From the cell containing the given text, extract its center point as (X, Y) coordinate. 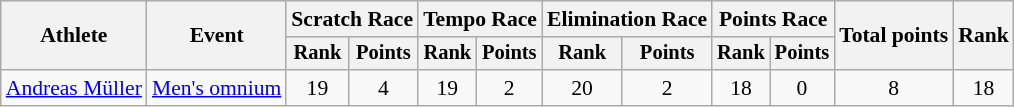
0 (802, 88)
4 (383, 88)
20 (582, 88)
Andreas Müller (74, 88)
Scratch Race (352, 19)
Athlete (74, 36)
Event (216, 36)
Total points (894, 36)
Elimination Race (627, 19)
Tempo Race (480, 19)
Points Race (773, 19)
Men's omnium (216, 88)
8 (894, 88)
